Scan for the cell matching the given text and deliver its (x, y) coordinate at center. 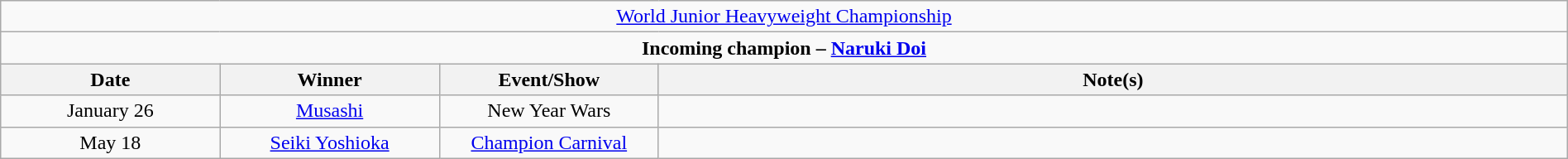
May 18 (111, 142)
New Year Wars (549, 111)
Event/Show (549, 79)
Champion Carnival (549, 142)
Winner (329, 79)
Note(s) (1113, 79)
Seiki Yoshioka (329, 142)
January 26 (111, 111)
World Junior Heavyweight Championship (784, 17)
Date (111, 79)
Incoming champion – Naruki Doi (784, 48)
Musashi (329, 111)
